Extract the [X, Y] coordinate from the center of the cell holding the provided text.  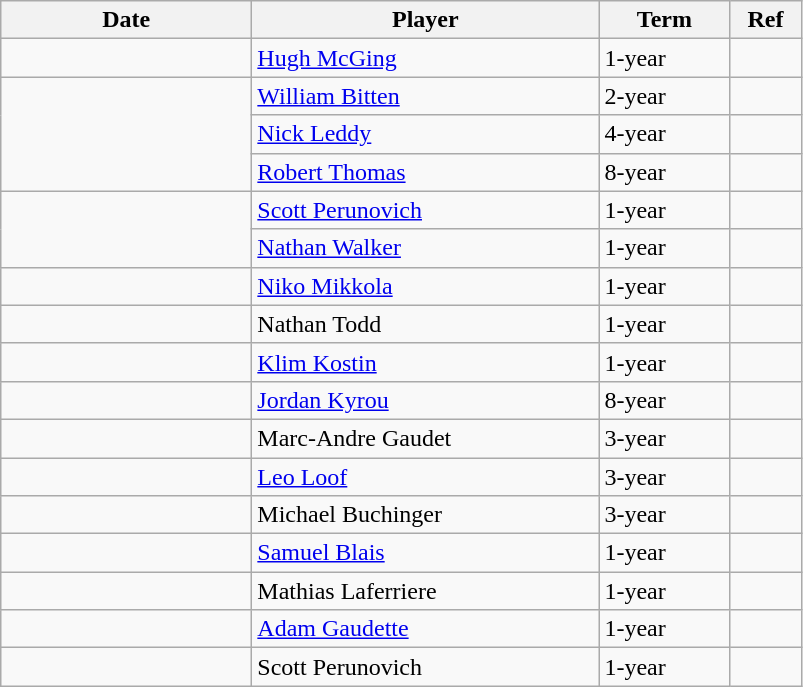
Nathan Walker [426, 248]
Leo Loof [426, 477]
Adam Gaudette [426, 629]
Niko Mikkola [426, 286]
Date [126, 20]
Michael Buchinger [426, 515]
Samuel Blais [426, 553]
Marc-Andre Gaudet [426, 438]
William Bitten [426, 96]
2-year [664, 96]
Jordan Kyrou [426, 400]
Player [426, 20]
Hugh McGing [426, 58]
Nathan Todd [426, 324]
Ref [766, 20]
Nick Leddy [426, 134]
Mathias Laferriere [426, 591]
4-year [664, 134]
Klim Kostin [426, 362]
Term [664, 20]
Robert Thomas [426, 172]
